Provide the [X, Y] coordinate of the cell's center where the given text is located.  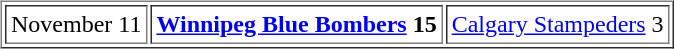
Winnipeg Blue Bombers 15 [296, 24]
November 11 [76, 24]
Calgary Stampeders 3 [558, 24]
